For the text-containing cell, return its midpoint in (X, Y) coordinate format. 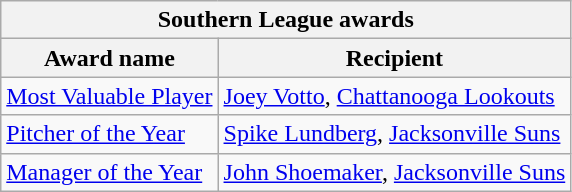
Joey Votto, Chattanooga Lookouts (394, 96)
Manager of the Year (110, 172)
Award name (110, 58)
John Shoemaker, Jacksonville Suns (394, 172)
Southern League awards (286, 20)
Spike Lundberg, Jacksonville Suns (394, 134)
Pitcher of the Year (110, 134)
Recipient (394, 58)
Most Valuable Player (110, 96)
